Identify which cell holds the provided text, then report its (x, y) central coordinate. 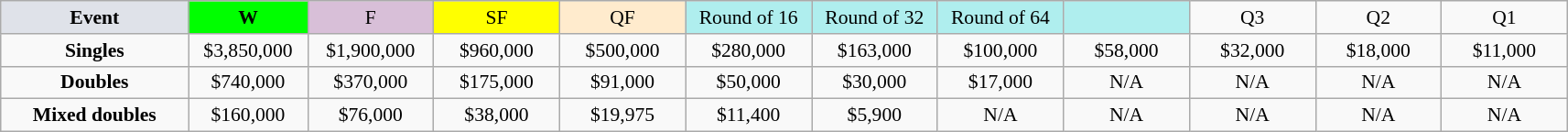
$30,000 (874, 82)
Round of 16 (749, 17)
$960,000 (497, 50)
$50,000 (749, 82)
$91,000 (622, 82)
$38,000 (497, 115)
$500,000 (622, 50)
Q2 (1379, 17)
Q3 (1252, 17)
QF (622, 17)
$370,000 (371, 82)
$19,975 (622, 115)
SF (497, 17)
$740,000 (248, 82)
$175,000 (497, 82)
$280,000 (749, 50)
$3,850,000 (248, 50)
$5,900 (874, 115)
F (371, 17)
$58,000 (1127, 50)
$32,000 (1252, 50)
$18,000 (1379, 50)
$100,000 (1000, 50)
$17,000 (1000, 82)
$1,900,000 (371, 50)
Singles (95, 50)
$76,000 (371, 115)
$163,000 (874, 50)
W (248, 17)
Doubles (95, 82)
Round of 32 (874, 17)
$11,000 (1505, 50)
Q1 (1505, 17)
Round of 64 (1000, 17)
Event (95, 17)
$11,400 (749, 115)
$160,000 (248, 115)
Mixed doubles (95, 115)
